Return (X, Y) of the center of cell containing provided text 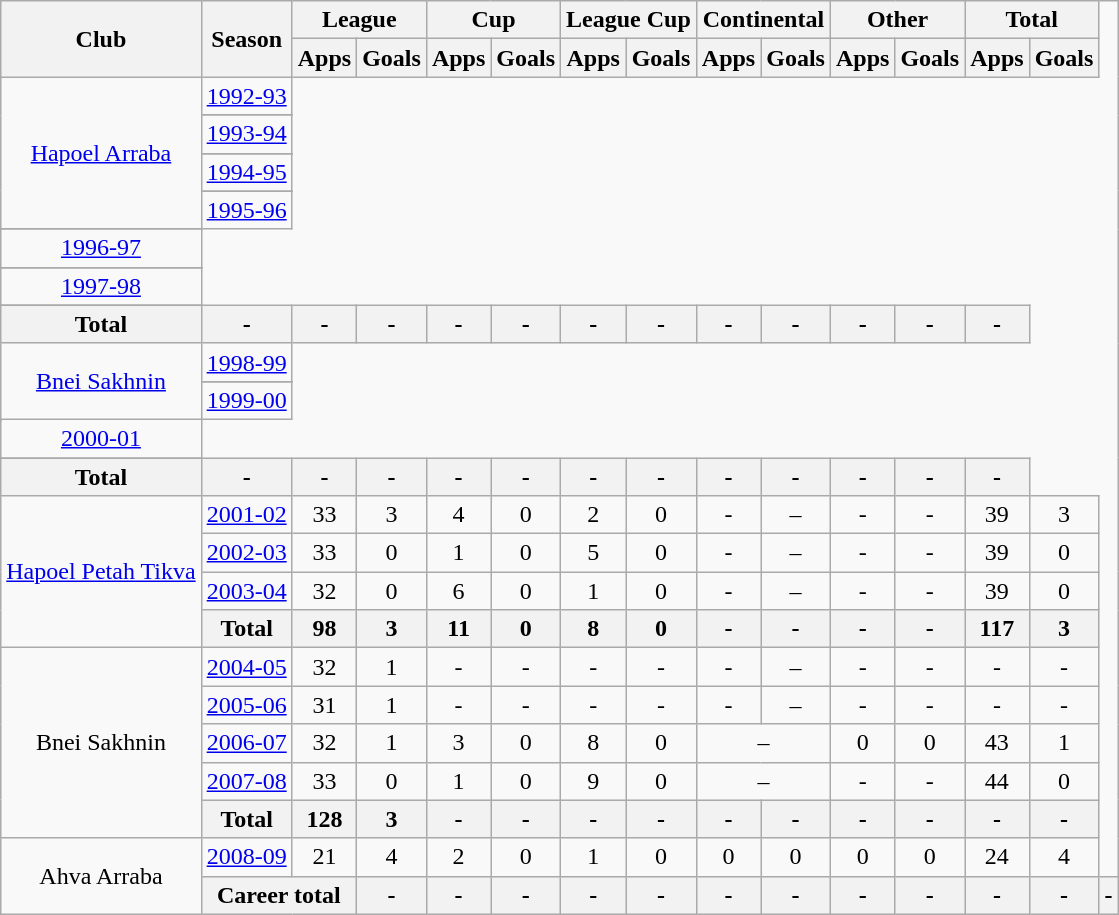
1996-97 (101, 248)
2005-06 (246, 705)
2004-05 (246, 667)
League Cup (629, 20)
6 (458, 591)
31 (324, 705)
1995-96 (246, 210)
Ahva Arraba (101, 876)
5 (594, 553)
1994-95 (246, 172)
2006-07 (246, 743)
Season (246, 39)
24 (997, 857)
2001-02 (246, 515)
43 (997, 743)
9 (594, 781)
Hapoel Arraba (101, 153)
League (359, 20)
2003-04 (246, 591)
Other (897, 20)
1998-99 (246, 362)
128 (324, 819)
1993-94 (246, 134)
Cup (493, 20)
117 (997, 629)
2000-01 (101, 438)
21 (324, 857)
Career total (278, 895)
1997-98 (101, 286)
1999-00 (246, 400)
Continental (763, 20)
Hapoel Petah Tikva (101, 572)
2008-09 (246, 857)
2002-03 (246, 553)
11 (458, 629)
1992-93 (246, 96)
Club (101, 39)
98 (324, 629)
2007-08 (246, 781)
44 (997, 781)
